Detect which cell encompasses the target text, then output its (X, Y) center coordinate. 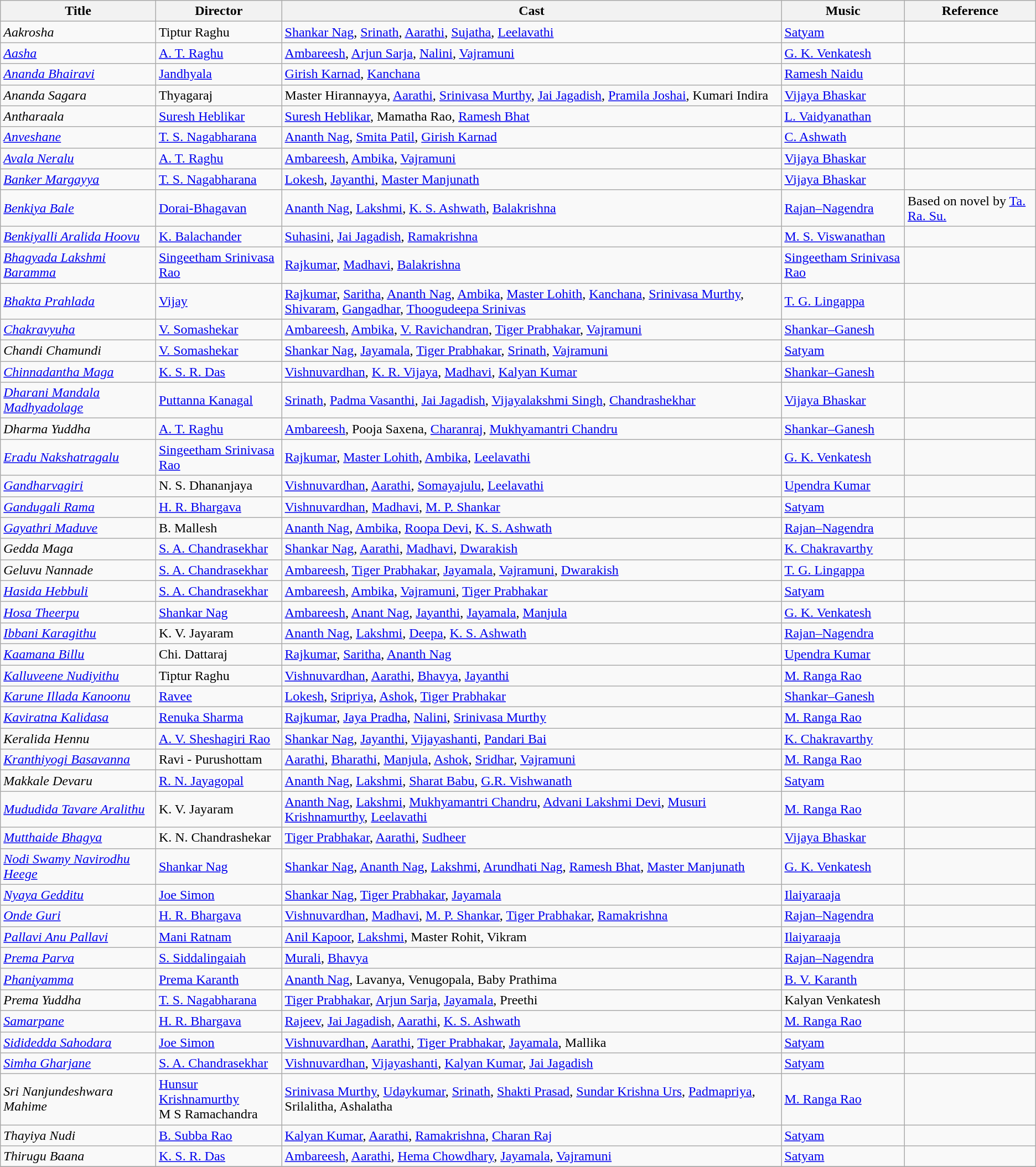
Ananth Nag, Lakshmi, Deepa, K. S. Ashwath (531, 633)
K. Balachander (219, 236)
Jandhyala (219, 74)
A. V. Sheshagiri Rao (219, 739)
Anveshane (79, 137)
Ananth Nag, Lakshmi, Sharat Babu, G.R. Vishwanath (531, 781)
Simha Gharjane (79, 1064)
Nodi Swamy Navirodhu Heege (79, 867)
Nyaya Gedditu (79, 895)
Shankar Nag, Jayanthi, Vijayashanti, Pandari Bai (531, 739)
Ambareesh, Aarathi, Hema Chowdhary, Jayamala, Vajramuni (531, 1156)
Prema Parva (79, 958)
Geluvu Nannade (79, 570)
Shankar Nag, Aarathi, Madhavi, Dwarakish (531, 549)
Samarpane (79, 1021)
Lokesh, Jayanthi, Master Manjunath (531, 179)
Suhasini, Jai Jagadish, Ramakrishna (531, 236)
Kalyan Kumar, Aarathi, Ramakrishna, Charan Raj (531, 1135)
Ravee (219, 697)
S. Siddalingaiah (219, 958)
Vishnuvardhan, Madhavi, M. P. Shankar (531, 507)
C. Ashwath (843, 137)
Music (843, 11)
Banker Margayya (79, 179)
Antharaala (79, 116)
Murali, Bhavya (531, 958)
Kalluveene Nudiyithu (79, 676)
Girish Karnad, Kanchana (531, 74)
Vishnuvardhan, Vijayashanti, Kalyan Kumar, Jai Jagadish (531, 1064)
Aakrosha (79, 32)
Rajkumar, Saritha, Ananth Nag, Ambika, Master Lohith, Kanchana, Srinivasa Murthy, Shivaram, Gangadhar, Thoogudeepa Srinivas (531, 301)
Shankar Nag, Ananth Nag, Lakshmi, Arundhati Nag, Ramesh Bhat, Master Manjunath (531, 867)
Makkale Devaru (79, 781)
Suresh Heblikar, Mamatha Rao, Ramesh Bhat (531, 116)
Sididedda Sahodara (79, 1042)
Hunsur Krishnamurthy M S Ramachandra (219, 1099)
Kaviratna Kalidasa (79, 718)
B. Subba Rao (219, 1135)
Vishnuvardhan, Aarathi, Somayajulu, Leelavathi (531, 486)
Vishnuvardhan, Aarathi, Bhavya, Jayanthi (531, 676)
B. V. Karanth (843, 979)
L. Vaidyanathan (843, 116)
Ambareesh, Pooja Saxena, Charanraj, Mukhyamantri Chandru (531, 429)
Dharani Mandala Madhyadolage (79, 401)
Ambareesh, Ambika, Vajramuni, Tiger Prabhakar (531, 591)
Ibbani Karagithu (79, 633)
Rajkumar, Master Lohith, Ambika, Leelavathi (531, 457)
Chi. Dattaraj (219, 654)
Phaniyamma (79, 979)
Vishnuvardhan, Madhavi, M. P. Shankar, Tiger Prabhakar, Ramakrishna (531, 916)
Ananda Sagara (79, 95)
Benkiya Bale (79, 208)
Keralida Hennu (79, 739)
Onde Guri (79, 916)
Director (219, 11)
Aasha (79, 53)
Hosa Theerpu (79, 612)
Master Hirannayya, Aarathi, Srinivasa Murthy, Jai Jagadish, Pramila Joshai, Kumari Indira (531, 95)
Mududida Tavare Aralithu (79, 809)
Chandi Chamundi (79, 351)
Rajeev, Jai Jagadish, Aarathi, K. S. Ashwath (531, 1021)
Ramesh Naidu (843, 74)
Gedda Maga (79, 549)
Ananth Nag, Lavanya, Venugopala, Baby Prathima (531, 979)
Ananth Nag, Lakshmi, Mukhyamantri Chandru, Advani Lakshmi Devi, Musuri Krishnamurthy, Leelavathi (531, 809)
Ambareesh, Tiger Prabhakar, Jayamala, Vajramuni, Dwarakish (531, 570)
Benkiyalli Aralida Hoovu (79, 236)
Gandugali Rama (79, 507)
Bhagyada Lakshmi Baramma (79, 264)
Dharma Yuddha (79, 429)
Suresh Heblikar (219, 116)
Dorai-Bhagavan (219, 208)
R. N. Jayagopal (219, 781)
Srinath, Padma Vasanthi, Jai Jagadish, Vijayalakshmi Singh, Chandrashekhar (531, 401)
Thayiya Nudi (79, 1135)
Prema Karanth (219, 979)
Pallavi Anu Pallavi (79, 937)
Anil Kapoor, Lakshmi, Master Rohit, Vikram (531, 937)
Chinnadantha Maga (79, 372)
Vijay (219, 301)
Prema Yuddha (79, 1000)
Bhakta Prahlada (79, 301)
Kalyan Venkatesh (843, 1000)
Renuka Sharma (219, 718)
Kaamana Billu (79, 654)
Shankar Nag, Jayamala, Tiger Prabhakar, Srinath, Vajramuni (531, 351)
Lokesh, Sripriya, Ashok, Tiger Prabhakar (531, 697)
Gayathri Maduve (79, 528)
Shankar Nag, Tiger Prabhakar, Jayamala (531, 895)
Ambareesh, Ambika, V. Ravichandran, Tiger Prabhakar, Vajramuni (531, 330)
Vishnuvardhan, K. R. Vijaya, Madhavi, Kalyan Kumar (531, 372)
Ananth Nag, Ambika, Roopa Devi, K. S. Ashwath (531, 528)
Vishnuvardhan, Aarathi, Tiger Prabhakar, Jayamala, Mallika (531, 1042)
Thyagaraj (219, 95)
Mani Ratnam (219, 937)
Shankar Nag, Srinath, Aarathi, Sujatha, Leelavathi (531, 32)
M. S. Viswanathan (843, 236)
Gandharvagiri (79, 486)
Ambareesh, Ambika, Vajramuni (531, 158)
K. N. Chandrashekar (219, 838)
Avala Neralu (79, 158)
Chakravyuha (79, 330)
Thirugu Baana (79, 1156)
Tiger Prabhakar, Arjun Sarja, Jayamala, Preethi (531, 1000)
Mutthaide Bhagya (79, 838)
Aarathi, Bharathi, Manjula, Ashok, Sridhar, Vajramuni (531, 760)
Tiger Prabhakar, Aarathi, Sudheer (531, 838)
Eradu Nakshatragalu (79, 457)
Ananda Bhairavi (79, 74)
Ambareesh, Arjun Sarja, Nalini, Vajramuni (531, 53)
Rajkumar, Saritha, Ananth Nag (531, 654)
Ambareesh, Anant Nag, Jayanthi, Jayamala, Manjula (531, 612)
Title (79, 11)
Sri Nanjundeshwara Mahime (79, 1099)
Ananth Nag, Smita Patil, Girish Karnad (531, 137)
Rajkumar, Jaya Pradha, Nalini, Srinivasa Murthy (531, 718)
Reference (971, 11)
Srinivasa Murthy, Udaykumar, Srinath, Shakti Prasad, Sundar Krishna Urs, Padmapriya, Srilalitha, Ashalatha (531, 1099)
Rajkumar, Madhavi, Balakrishna (531, 264)
Kranthiyogi Basavanna (79, 760)
Ananth Nag, Lakshmi, K. S. Ashwath, Balakrishna (531, 208)
Based on novel by Ta. Ra. Su. (971, 208)
Hasida Hebbuli (79, 591)
Cast (531, 11)
N. S. Dhananjaya (219, 486)
Puttanna Kanagal (219, 401)
B. Mallesh (219, 528)
Karune Illada Kanoonu (79, 697)
Ravi - Purushottam (219, 760)
